Find where the given text appears and provide that cell's center as (x, y) coordinate. 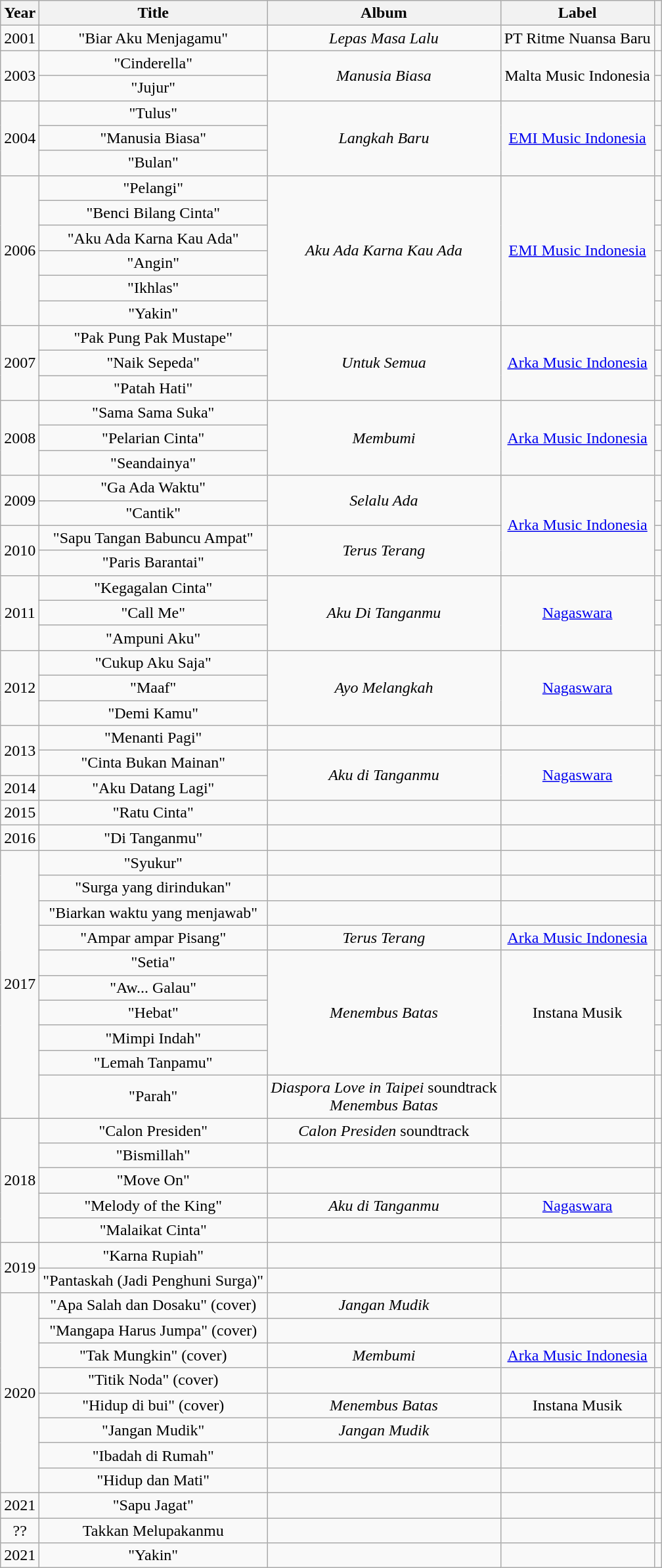
2006 (20, 250)
"Cinderella" (154, 63)
"Biarkan waktu yang menjawab" (154, 913)
?? (20, 1531)
"Jujur" (154, 88)
"Jangan Mudik" (154, 1430)
Aku Ada Karna Kau Ada (384, 250)
Takkan Melupakanmu (154, 1531)
"Manusia Biasa" (154, 138)
2008 (20, 438)
"Surga yang dirindukan" (154, 888)
2018 (20, 1180)
"Pantaskah (Jadi Penghuni Surga)" (154, 1280)
2019 (20, 1268)
Label (577, 13)
"Ampar ampar Pisang" (154, 938)
"Benci Bilang Cinta" (154, 213)
"Lemah Tanpamu" (154, 1062)
Langkah Baru (384, 138)
"Setia" (154, 963)
"Patah Hati" (154, 388)
"Aku Datang Lagi" (154, 788)
PT Ritme Nuansa Baru (577, 38)
"Ibadah di Rumah" (154, 1455)
"Kegagalan Cinta" (154, 588)
Manusia Biasa (384, 76)
2016 (20, 838)
"Malaikat Cinta" (154, 1230)
"Titik Noda" (cover) (154, 1380)
Calon Presiden soundtrack (384, 1130)
"Ga Ada Waktu" (154, 488)
"Paris Barantai" (154, 563)
"Hidup di bui" (cover) (154, 1405)
"Naik Sepeda" (154, 363)
"Cantik" (154, 513)
"Calon Presiden" (154, 1130)
2010 (20, 550)
2012 (20, 687)
"Ampuni Aku" (154, 638)
2011 (20, 613)
"Maaf" (154, 687)
"Sapu Tangan Babuncu Ampat" (154, 538)
2004 (20, 138)
"Syukur" (154, 863)
"Call Me" (154, 613)
2007 (20, 363)
"Mimpi Indah" (154, 1037)
"Mangapa Harus Jumpa" (cover) (154, 1330)
2014 (20, 788)
"Sama Sama Suka" (154, 413)
"Hidup dan Mati" (154, 1480)
"Hebat" (154, 1013)
"Angin" (154, 263)
"Seandainya" (154, 463)
"Apa Salah dan Dosaku" (cover) (154, 1305)
"Cukup Aku Saja" (154, 663)
2009 (20, 500)
"Aw... Galau" (154, 988)
Album (384, 13)
2013 (20, 751)
"Bulan" (154, 163)
2003 (20, 76)
2017 (20, 984)
"Pak Pung Pak Mustape" (154, 338)
"Sapu Jagat" (154, 1505)
2001 (20, 38)
"Cinta Bukan Mainan" (154, 763)
"Di Tanganmu" (154, 838)
Untuk Semua (384, 363)
2020 (20, 1393)
Selalu Ada (384, 500)
Diaspora Love in Taipei soundtrackMenembus Batas (384, 1097)
"Melody of the King" (154, 1206)
"Pelarian Cinta" (154, 438)
"Ratu Cinta" (154, 813)
Title (154, 13)
2015 (20, 813)
Ayo Melangkah (384, 687)
Lepas Masa Lalu (384, 38)
"Karna Rupiah" (154, 1255)
Malta Music Indonesia (577, 76)
"Tak Mungkin" (cover) (154, 1355)
"Bismillah" (154, 1156)
Year (20, 13)
Aku Di Tanganmu (384, 613)
"Pelangi" (154, 188)
"Menanti Pagi" (154, 738)
"Aku Ada Karna Kau Ada" (154, 238)
"Biar Aku Menjagamu" (154, 38)
"Demi Kamu" (154, 712)
"Move On" (154, 1181)
"Ikhlas" (154, 288)
"Parah" (154, 1097)
"Tulus" (154, 113)
